Locate the cell with the specified text and output its [x, y] center coordinate. 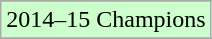
2014–15 Champions [106, 20]
